Output the (x, y) coordinate of the center of the cell containing the given text.  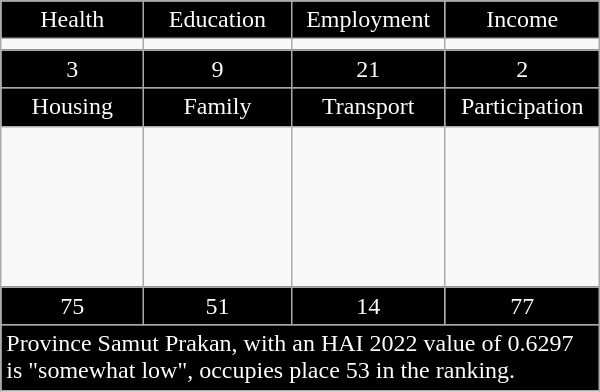
Health (72, 20)
Employment (368, 20)
Family (218, 107)
77 (522, 306)
Housing (72, 107)
Income (522, 20)
14 (368, 306)
2 (522, 69)
Transport (368, 107)
51 (218, 306)
3 (72, 69)
21 (368, 69)
Participation (522, 107)
Province Samut Prakan, with an HAI 2022 value of 0.6297 is "somewhat low", occupies place 53 in the ranking. (300, 358)
Education (218, 20)
75 (72, 306)
9 (218, 69)
